Search for the cell housing the specified text and yield its (x, y) center coordinate. 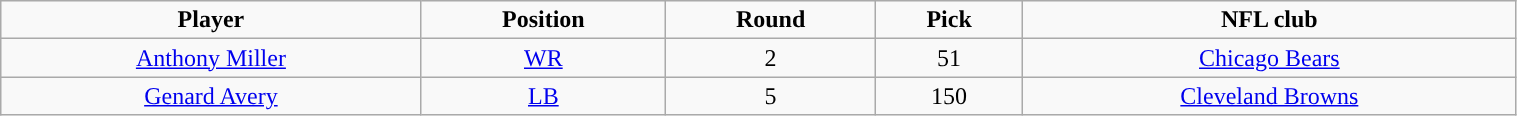
Player (211, 20)
LB (544, 96)
Chicago Bears (1270, 58)
Genard Avery (211, 96)
Position (544, 20)
NFL club (1270, 20)
Cleveland Browns (1270, 96)
Anthony Miller (211, 58)
WR (544, 58)
2 (771, 58)
5 (771, 96)
150 (950, 96)
Round (771, 20)
51 (950, 58)
Pick (950, 20)
